From the cell containing the given text, extract its center point as [x, y] coordinate. 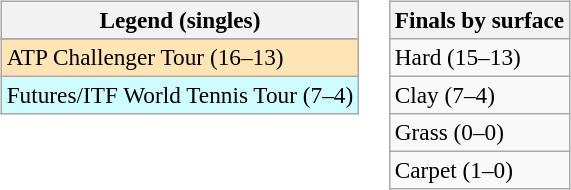
Grass (0–0) [479, 133]
Finals by surface [479, 20]
Carpet (1–0) [479, 171]
Legend (singles) [180, 20]
Futures/ITF World Tennis Tour (7–4) [180, 95]
ATP Challenger Tour (16–13) [180, 57]
Hard (15–13) [479, 57]
Clay (7–4) [479, 95]
